From the cell containing the given text, extract its center point as (x, y) coordinate. 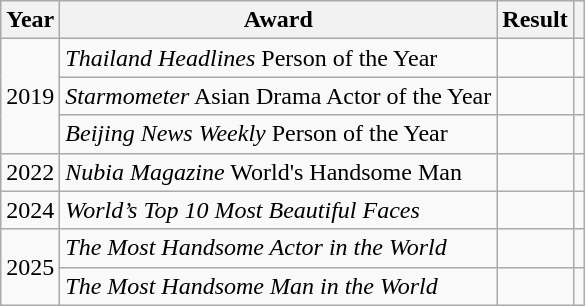
Starmometer Asian Drama Actor of the Year (278, 96)
Nubia Magazine World's Handsome Man (278, 172)
2019 (30, 96)
Year (30, 20)
2025 (30, 267)
Result (535, 20)
2024 (30, 210)
World’s Top 10 Most Beautiful Faces (278, 210)
Beijing News Weekly Person of the Year (278, 134)
Thailand Headlines Person of the Year (278, 58)
Award (278, 20)
2022 (30, 172)
The Most Handsome Actor in the World (278, 248)
The Most Handsome Man in the World (278, 286)
